Detect which cell encompasses the target text, then output its (X, Y) center coordinate. 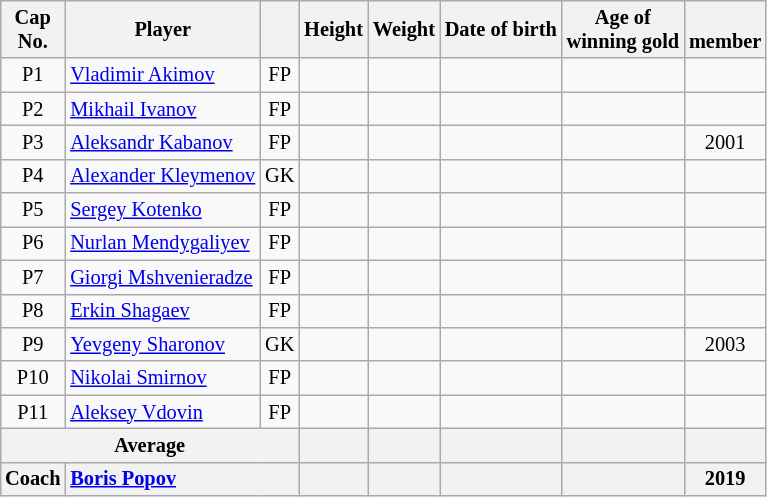
Yevgeny Sharonov (162, 344)
Erkin Shagaev (162, 311)
P5 (32, 210)
Weight (404, 29)
P6 (32, 243)
Date of birth (501, 29)
Age ofwinning gold (623, 29)
Alexander Kleymenov (162, 176)
Mikhail Ivanov (162, 109)
P9 (32, 344)
CapNo. (32, 29)
member (725, 29)
2019 (725, 479)
P10 (32, 378)
Coach (32, 479)
P11 (32, 412)
Nurlan Mendygaliyev (162, 243)
Player (162, 29)
P1 (32, 75)
P4 (32, 176)
P7 (32, 277)
Height (334, 29)
2003 (725, 344)
P8 (32, 311)
Giorgi Mshvenieradze (162, 277)
2001 (725, 142)
Aleksandr Kabanov (162, 142)
Nikolai Smirnov (162, 378)
Vladimir Akimov (162, 75)
P3 (32, 142)
Aleksey Vdovin (162, 412)
P2 (32, 109)
Average (150, 445)
Boris Popov (182, 479)
Sergey Kotenko (162, 210)
